Return the [X, Y] coordinate for the center point of the cell that contains the specified text.  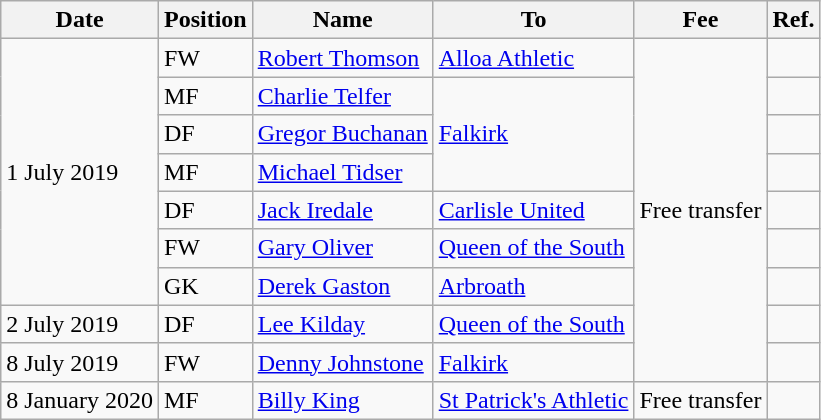
1 July 2019 [80, 172]
Name [342, 20]
8 July 2019 [80, 362]
To [534, 20]
St Patrick's Athletic [534, 400]
Billy King [342, 400]
Date [80, 20]
Charlie Telfer [342, 96]
8 January 2020 [80, 400]
Carlisle United [534, 210]
Jack Iredale [342, 210]
Arbroath [534, 286]
Robert Thomson [342, 58]
Gregor Buchanan [342, 134]
Fee [700, 20]
Gary Oliver [342, 248]
Position [205, 20]
Lee Kilday [342, 324]
Michael Tidser [342, 172]
Alloa Athletic [534, 58]
GK [205, 286]
Denny Johnstone [342, 362]
2 July 2019 [80, 324]
Ref. [794, 20]
Derek Gaston [342, 286]
